From the cell containing the given text, extract its center point as (x, y) coordinate. 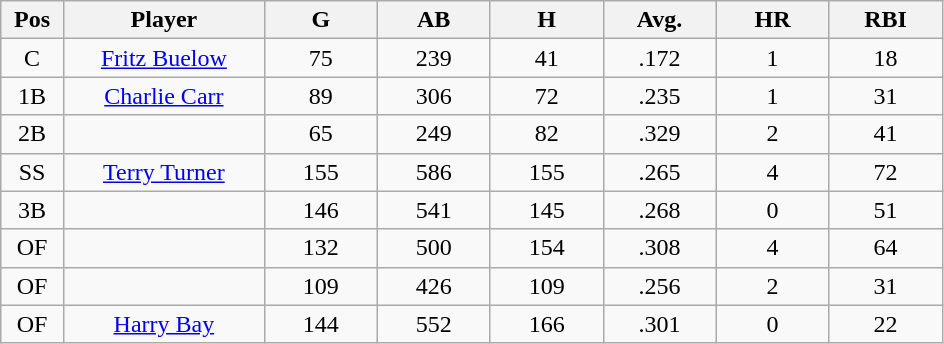
G (320, 20)
541 (434, 210)
552 (434, 324)
.301 (660, 324)
Terry Turner (164, 172)
65 (320, 134)
82 (546, 134)
146 (320, 210)
64 (886, 248)
Fritz Buelow (164, 58)
.268 (660, 210)
HR (772, 20)
306 (434, 96)
239 (434, 58)
22 (886, 324)
.172 (660, 58)
Charlie Carr (164, 96)
154 (546, 248)
132 (320, 248)
3B (32, 210)
2B (32, 134)
586 (434, 172)
500 (434, 248)
51 (886, 210)
H (546, 20)
RBI (886, 20)
.235 (660, 96)
166 (546, 324)
89 (320, 96)
.256 (660, 286)
249 (434, 134)
C (32, 58)
Avg. (660, 20)
1B (32, 96)
.265 (660, 172)
18 (886, 58)
.308 (660, 248)
144 (320, 324)
426 (434, 286)
Pos (32, 20)
Player (164, 20)
75 (320, 58)
.329 (660, 134)
SS (32, 172)
145 (546, 210)
Harry Bay (164, 324)
AB (434, 20)
